For the text-containing cell, return its midpoint in [X, Y] coordinate format. 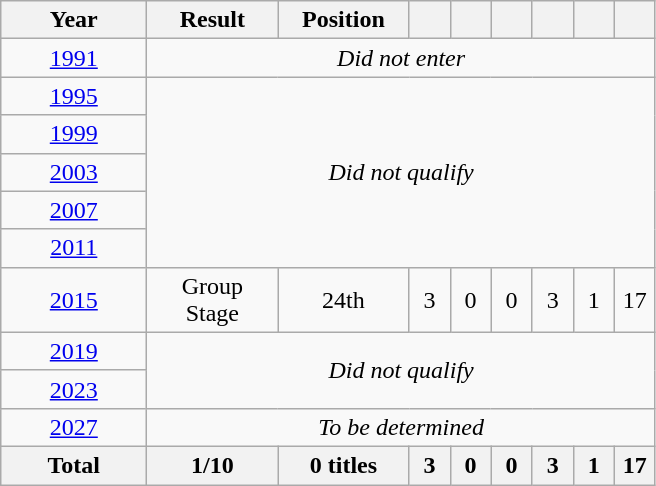
Year [74, 20]
2027 [74, 427]
2019 [74, 351]
1995 [74, 96]
Result [212, 20]
2007 [74, 210]
Total [74, 465]
2015 [74, 300]
1991 [74, 58]
2011 [74, 248]
2023 [74, 389]
0 titles [344, 465]
Did not enter [401, 58]
Group Stage [212, 300]
24th [344, 300]
To be determined [401, 427]
1999 [74, 134]
1/10 [212, 465]
Position [344, 20]
2003 [74, 172]
